Output the (x, y) coordinate of the center of the cell containing the given text.  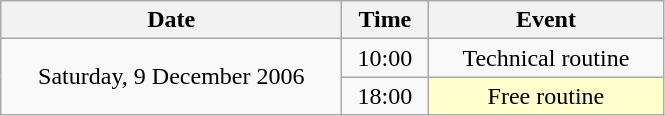
Saturday, 9 December 2006 (172, 77)
Time (385, 20)
Technical routine (546, 58)
10:00 (385, 58)
Free routine (546, 96)
18:00 (385, 96)
Event (546, 20)
Date (172, 20)
